Find where the given text appears and provide that cell's center as (x, y) coordinate. 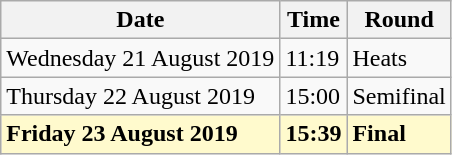
15:00 (314, 96)
Time (314, 20)
Thursday 22 August 2019 (140, 96)
Round (399, 20)
11:19 (314, 58)
Wednesday 21 August 2019 (140, 58)
Semifinal (399, 96)
Date (140, 20)
Heats (399, 58)
15:39 (314, 134)
Final (399, 134)
Friday 23 August 2019 (140, 134)
